Locate the cell with the specified text and output its [x, y] center coordinate. 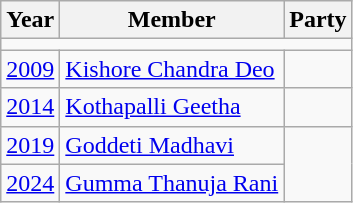
Kothapalli Geetha [172, 107]
2009 [30, 69]
Kishore Chandra Deo [172, 69]
Gumma Thanuja Rani [172, 183]
Member [172, 20]
Year [30, 20]
2024 [30, 183]
Party [318, 20]
2014 [30, 107]
Goddeti Madhavi [172, 145]
2019 [30, 145]
